Identify which cell holds the provided text, then report its (x, y) central coordinate. 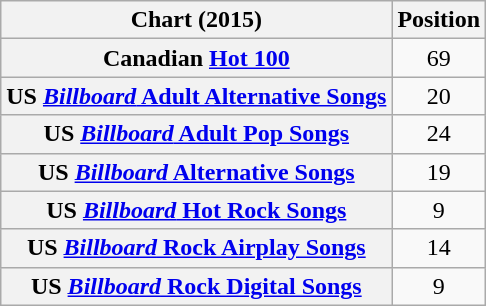
Position (439, 20)
Chart (2015) (196, 20)
US Billboard Rock Airplay Songs (196, 248)
US Billboard Adult Pop Songs (196, 134)
20 (439, 96)
US Billboard Rock Digital Songs (196, 286)
24 (439, 134)
19 (439, 172)
US Billboard Adult Alternative Songs (196, 96)
US Billboard Alternative Songs (196, 172)
14 (439, 248)
US Billboard Hot Rock Songs (196, 210)
Canadian Hot 100 (196, 58)
69 (439, 58)
